Scan for the cell matching the given text and deliver its [x, y] coordinate at center. 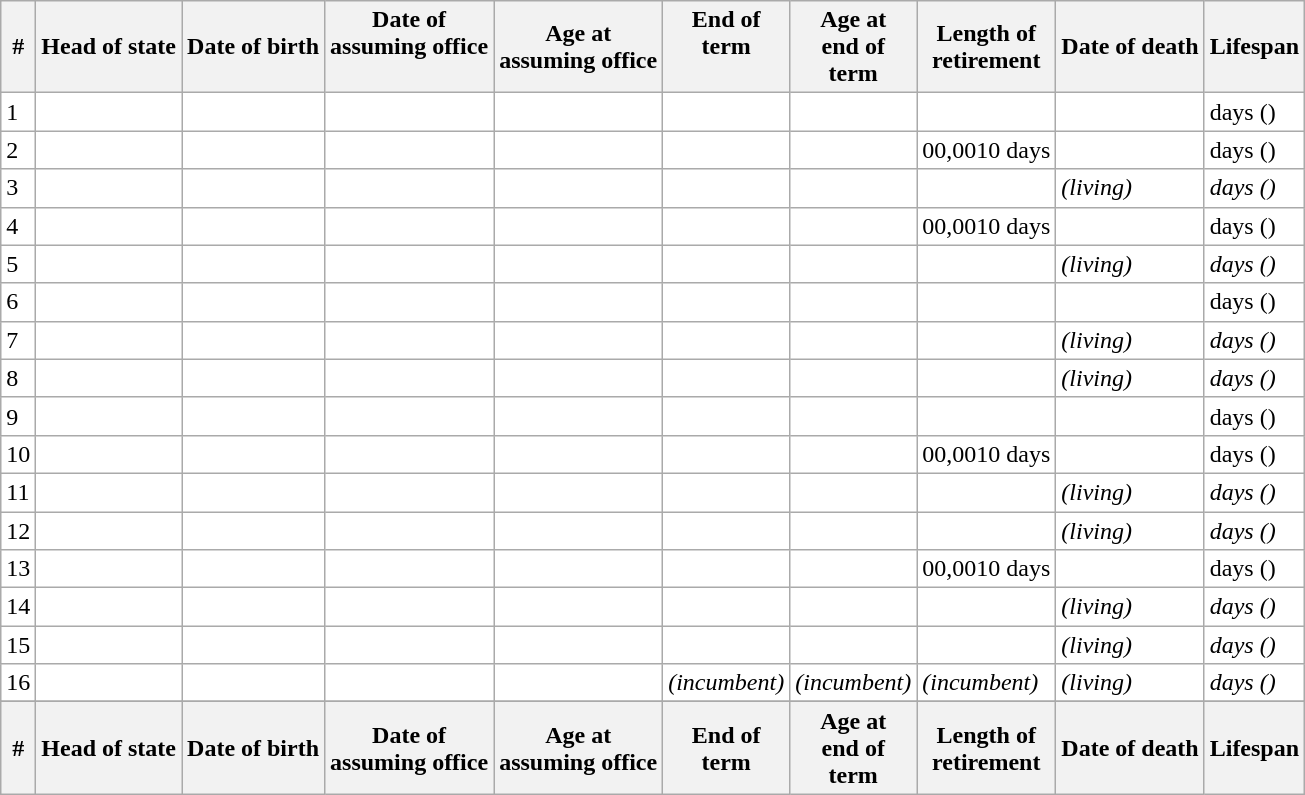
11 [18, 492]
10 [18, 454]
9 [18, 416]
8 [18, 378]
5 [18, 264]
4 [18, 226]
12 [18, 531]
3 [18, 188]
Age atassuming office [578, 748]
6 [18, 302]
13 [18, 569]
2 [18, 150]
Age at assuming office [578, 47]
16 [18, 683]
15 [18, 645]
Date ofassuming office [410, 748]
Date of assuming office [410, 47]
7 [18, 340]
14 [18, 607]
1 [18, 112]
